Determine the [x, y] coordinate at the center of the cell enclosing the given text.  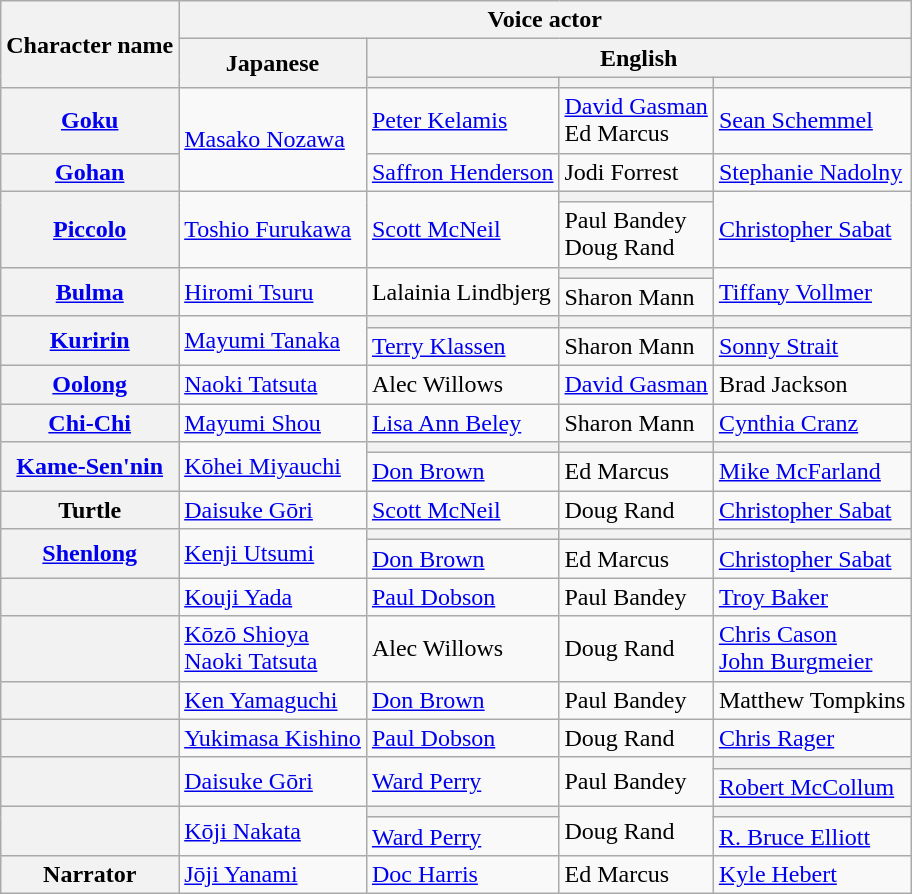
Mayumi Tanaka [273, 340]
Mike McFarland [812, 472]
R. Bruce Elliott [812, 836]
Stephanie Nadolny [812, 172]
Hiromi Tsuru [273, 292]
Kame-Sen'nin [90, 466]
Turtle [90, 510]
Kuririn [90, 340]
Shenlong [90, 554]
Peter Kelamis [462, 120]
Bulma [90, 292]
Japanese [273, 64]
Robert McCollum [812, 787]
Terry Klassen [462, 346]
Character name [90, 44]
Cynthia Cranz [812, 423]
Narrator [90, 874]
Piccolo [90, 229]
Yukimasa Kishino [273, 738]
Jodi Forrest [636, 172]
Kōji Nakata [273, 830]
Masako Nozawa [273, 140]
Sonny Strait [812, 346]
Toshio Furukawa [273, 229]
Oolong [90, 384]
Matthew Tompkins [812, 700]
Tiffany Vollmer [812, 292]
Doc Harris [462, 874]
Paul BandeyDoug Rand [636, 234]
Sean Schemmel [812, 120]
Chris Rager [812, 738]
Kouji Yada [273, 597]
Lalainia Lindbjerg [462, 292]
Troy Baker [812, 597]
Lisa Ann Beley [462, 423]
Naoki Tatsuta [273, 384]
Kōhei Miyauchi [273, 466]
Kōzō ShioyaNaoki Tatsuta [273, 648]
David Gasman [636, 384]
Kenji Utsumi [273, 554]
Voice actor [545, 20]
Gohan [90, 172]
Jōji Yanami [273, 874]
Kyle Hebert [812, 874]
Goku [90, 120]
Chris CasonJohn Burgmeier [812, 648]
Brad Jackson [812, 384]
David GasmanEd Marcus [636, 120]
Ken Yamaguchi [273, 700]
English [638, 58]
Chi-Chi [90, 423]
Mayumi Shou [273, 423]
Saffron Henderson [462, 172]
